Find where the given text appears and provide that cell's center as [X, Y] coordinate. 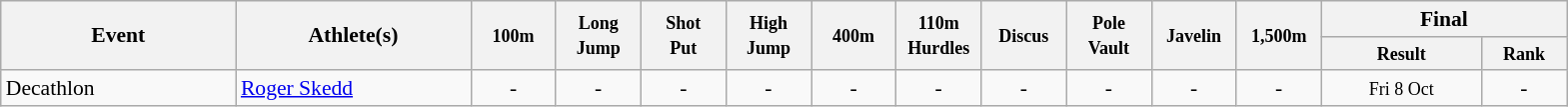
400m [853, 36]
Javelin [1193, 36]
Athlete(s) [354, 36]
PoleVault [1109, 36]
Decathlon [118, 88]
100m [514, 36]
Result [1401, 54]
Roger Skedd [354, 88]
Final [1443, 19]
110mHurdles [939, 36]
LongJump [598, 36]
Discus [1023, 36]
Fri 8 Oct [1401, 88]
1,500m [1279, 36]
ShotPut [684, 36]
Rank [1523, 54]
HighJump [768, 36]
Event [118, 36]
